Detect which cell encompasses the target text, then output its [x, y] center coordinate. 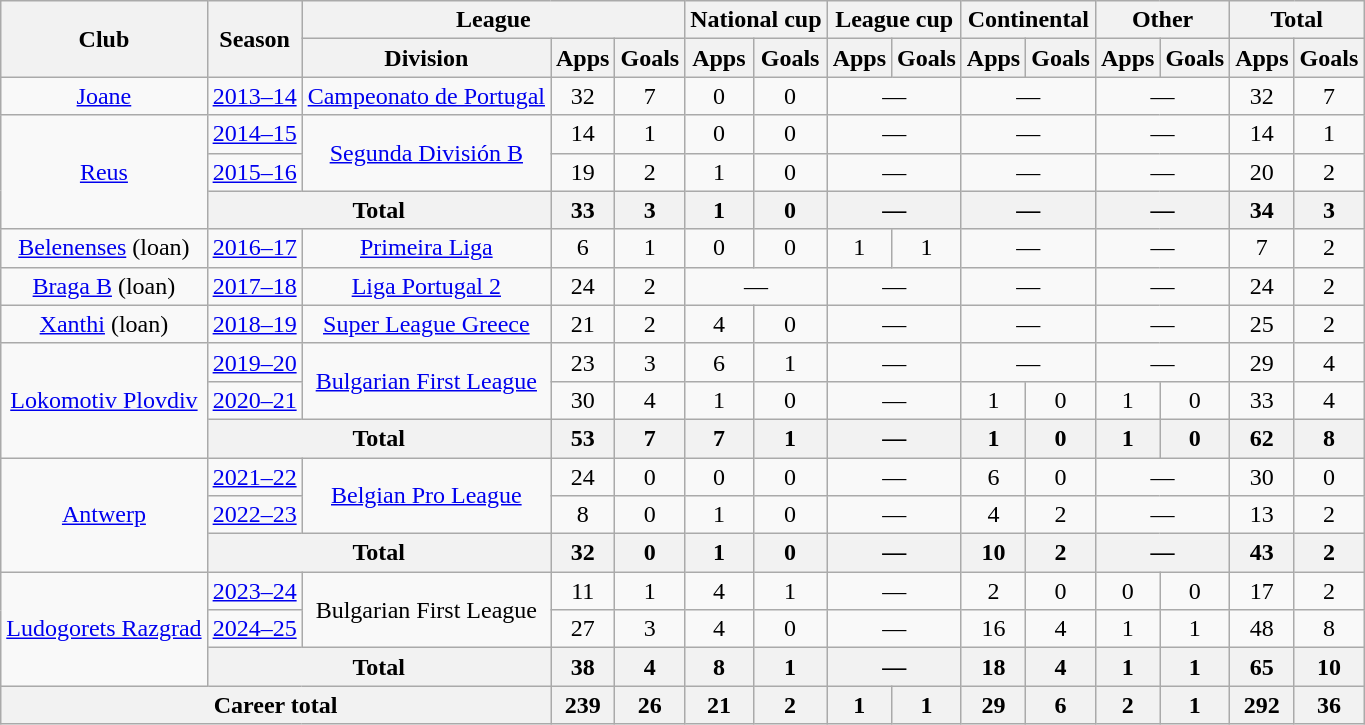
Joane [104, 96]
Season [254, 39]
26 [650, 705]
Xanthi (loan) [104, 324]
48 [1262, 629]
292 [1262, 705]
62 [1262, 438]
2021–22 [254, 477]
Reus [104, 172]
2016–17 [254, 248]
17 [1262, 591]
19 [582, 172]
Division [426, 58]
53 [582, 438]
2014–15 [254, 134]
43 [1262, 553]
13 [1262, 515]
36 [1329, 705]
Antwerp [104, 515]
Belgian Pro League [426, 496]
Ludogorets Razgrad [104, 629]
2023–24 [254, 591]
2015–16 [254, 172]
65 [1262, 667]
34 [1262, 210]
Other [1162, 20]
National cup [756, 20]
League [494, 20]
18 [993, 667]
239 [582, 705]
2020–21 [254, 400]
Club [104, 39]
27 [582, 629]
Liga Portugal 2 [426, 286]
Belenenses (loan) [104, 248]
38 [582, 667]
Campeonato de Portugal [426, 96]
25 [1262, 324]
11 [582, 591]
Primeira Liga [426, 248]
20 [1262, 172]
2013–14 [254, 96]
23 [582, 362]
2022–23 [254, 515]
Lokomotiv Plovdiv [104, 400]
Super League Greece [426, 324]
2024–25 [254, 629]
Continental [1028, 20]
Segunda División B [426, 153]
League cup [894, 20]
2018–19 [254, 324]
Career total [276, 705]
2019–20 [254, 362]
16 [993, 629]
Braga B (loan) [104, 286]
2017–18 [254, 286]
